Search for the cell housing the specified text and yield its (X, Y) center coordinate. 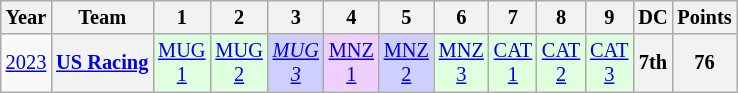
Points (704, 17)
2 (238, 17)
5 (406, 17)
1 (182, 17)
3 (296, 17)
76 (704, 63)
Year (26, 17)
MNZ3 (462, 63)
Team (102, 17)
7 (513, 17)
MNZ1 (352, 63)
9 (609, 17)
6 (462, 17)
MUG3 (296, 63)
MUG2 (238, 63)
7th (652, 63)
2023 (26, 63)
MUG1 (182, 63)
CAT3 (609, 63)
US Racing (102, 63)
DC (652, 17)
4 (352, 17)
CAT2 (561, 63)
MNZ2 (406, 63)
8 (561, 17)
CAT1 (513, 63)
